From the cell containing the given text, extract its center point as [X, Y] coordinate. 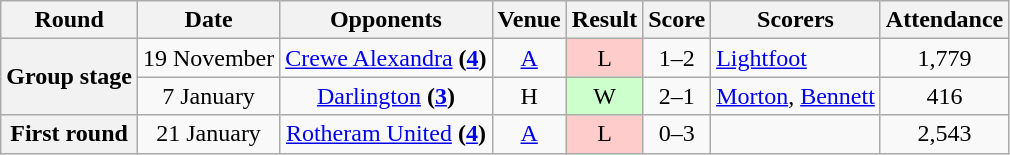
Date [208, 20]
First round [70, 134]
416 [944, 96]
W [604, 96]
0–3 [677, 134]
Score [677, 20]
21 January [208, 134]
Round [70, 20]
Result [604, 20]
Venue [529, 20]
7 January [208, 96]
Lightfoot [796, 58]
2–1 [677, 96]
Group stage [70, 77]
Opponents [386, 20]
Morton, Bennett [796, 96]
Attendance [944, 20]
H [529, 96]
Darlington (3) [386, 96]
Rotheram United (4) [386, 134]
Crewe Alexandra (4) [386, 58]
Scorers [796, 20]
1–2 [677, 58]
2,543 [944, 134]
1,779 [944, 58]
19 November [208, 58]
